Return the [x, y] coordinate for the center point of the cell that contains the specified text.  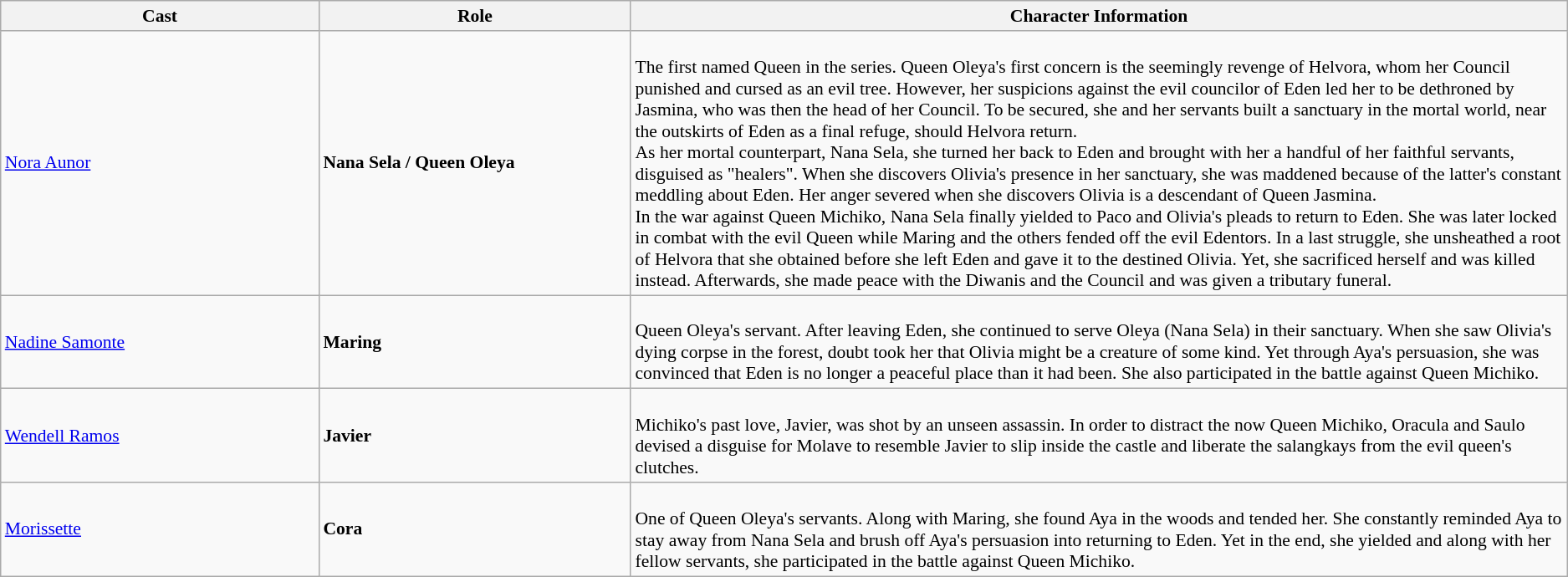
Cora [475, 529]
Character Information [1099, 16]
Maring [475, 342]
Wendell Ramos [161, 436]
Nadine Samonte [161, 342]
Role [475, 16]
Nora Aunor [161, 163]
Javier [475, 436]
Morissette [161, 529]
Cast [161, 16]
Nana Sela / Queen Oleya [475, 163]
